For the text-containing cell, return its midpoint in (x, y) coordinate format. 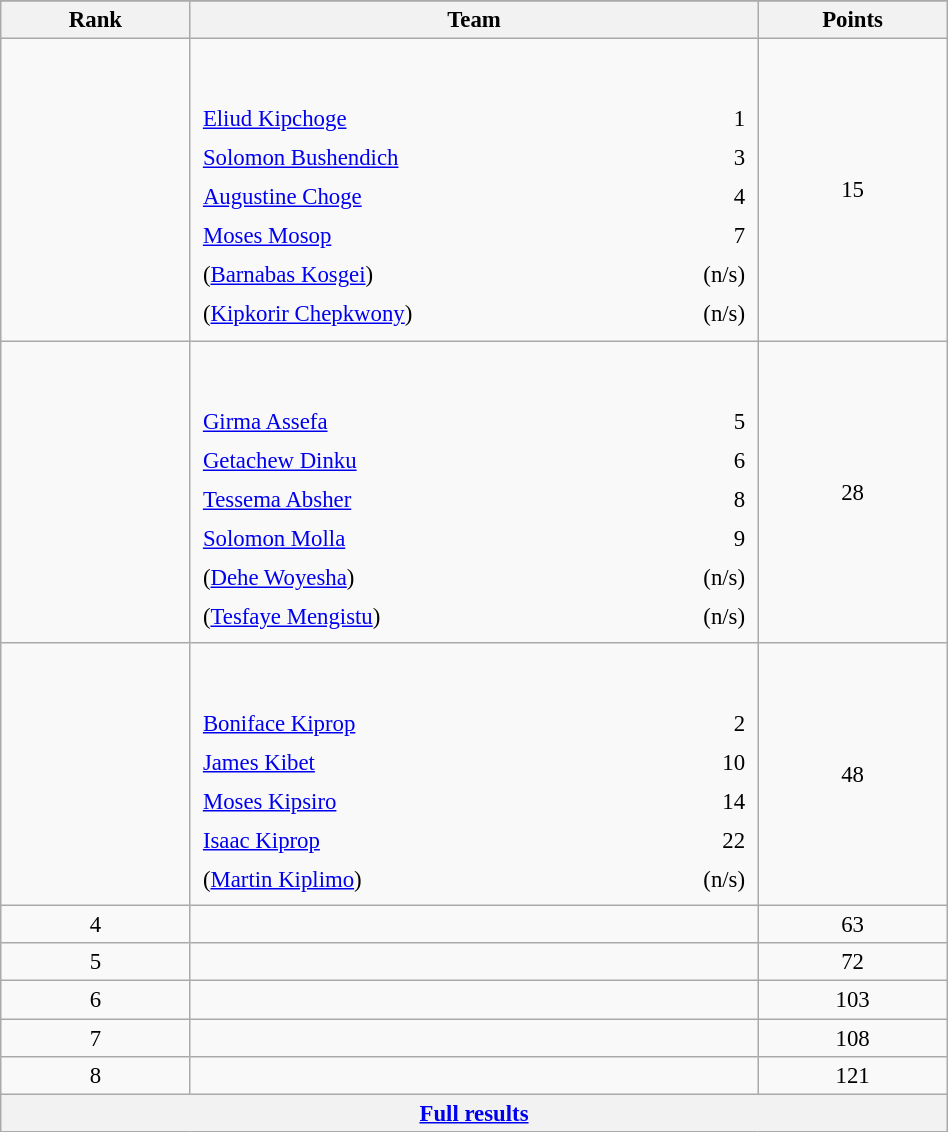
Tessema Absher (414, 499)
Eliud Kipchoge (420, 119)
9 (690, 538)
108 (852, 1038)
Rank (96, 20)
(Tesfaye Mengistu) (414, 616)
10 (686, 762)
Solomon Molla (414, 538)
Getachew Dinku (414, 460)
63 (852, 925)
103 (852, 1000)
72 (852, 963)
Isaac Kiprop (408, 840)
Moses Mosop (420, 236)
Full results (474, 1113)
Solomon Bushendich (420, 158)
Augustine Choge (420, 197)
28 (852, 492)
48 (852, 774)
Eliud Kipchoge 1 Solomon Bushendich 3 Augustine Choge 4 Moses Mosop 7 (Barnabas Kosgei) (n/s) (Kipkorir Chepkwony) (n/s) (474, 190)
Boniface Kiprop 2 James Kibet 10 Moses Kipsiro 14 Isaac Kiprop 22 (Martin Kiplimo) (n/s) (474, 774)
22 (686, 840)
James Kibet (408, 762)
3 (698, 158)
(Barnabas Kosgei) (420, 275)
Girma Assefa 5 Getachew Dinku 6 Tessema Absher 8 Solomon Molla 9 (Dehe Woyesha) (n/s) (Tesfaye Mengistu) (n/s) (474, 492)
(Kipkorir Chepkwony) (420, 314)
Team (474, 20)
2 (686, 723)
Moses Kipsiro (408, 801)
Points (852, 20)
14 (686, 801)
(Dehe Woyesha) (414, 577)
1 (698, 119)
(Martin Kiplimo) (408, 880)
121 (852, 1075)
Boniface Kiprop (408, 723)
Girma Assefa (414, 421)
15 (852, 190)
